Return the [x, y] coordinate for the center point of the cell that contains the specified text.  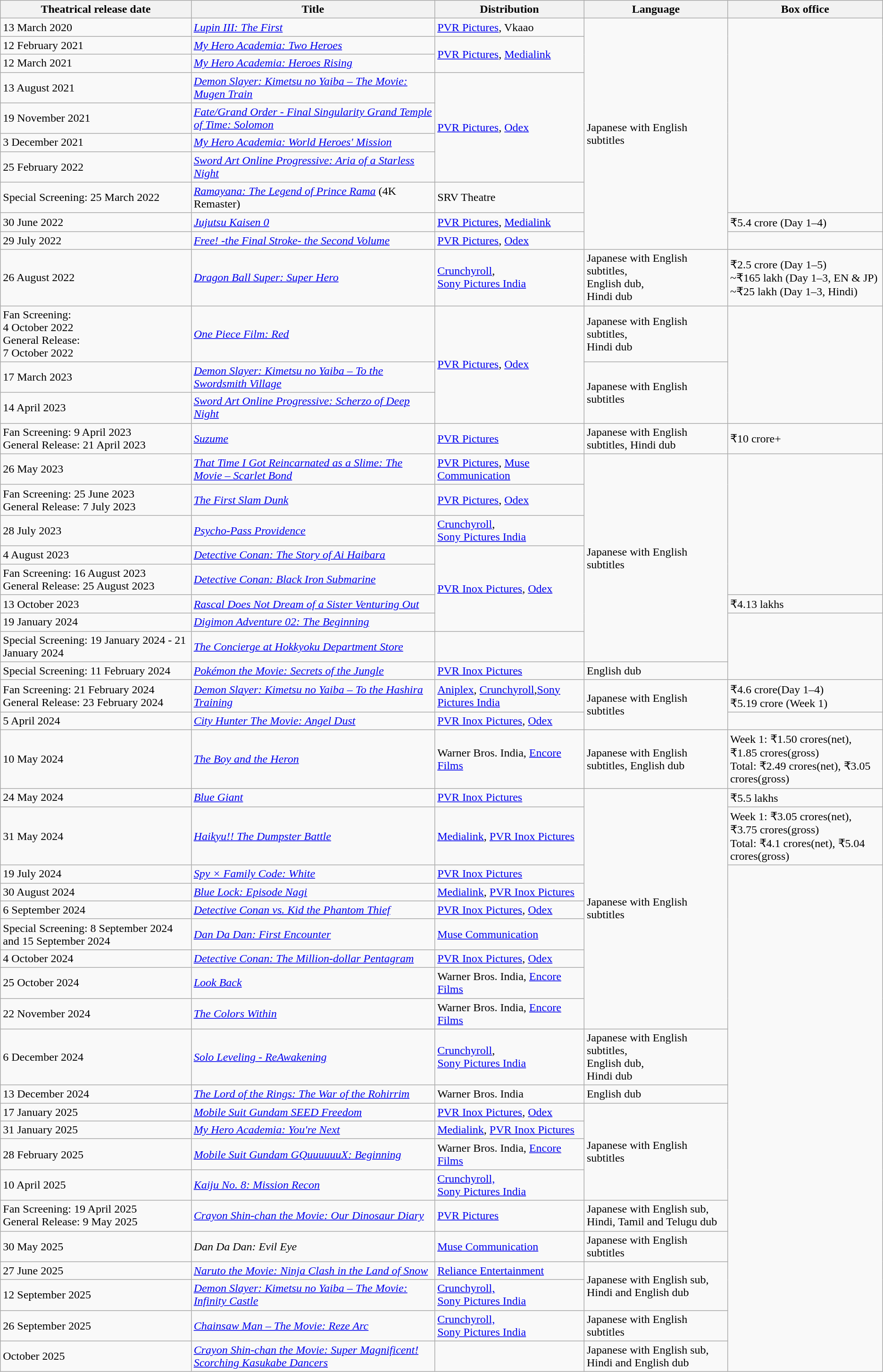
₹5.4 crore (Day 1–4) [805, 222]
26 August 2022 [96, 277]
4 October 2024 [96, 958]
Demon Slayer: Kimetsu no Yaiba – The Movie: Infinity Castle [313, 1295]
25 February 2022 [96, 167]
That Time I Got Reincarnated as a Slime: The Movie – Scarlet Bond [313, 469]
Spy × Family Code: White [313, 874]
31 January 2025 [96, 1130]
12 March 2021 [96, 63]
The First Slam Dunk [313, 500]
Ramayana: The Legend of Prince Rama (4K Remaster) [313, 197]
Look Back [313, 983]
Mobile Suit Gundam SEED Freedom [313, 1112]
Crayon Shin-chan the Movie: Super Magnificent! Scorching Kasukabe Dancers [313, 1356]
24 May 2024 [96, 798]
Detective Conan vs. Kid the Phantom Thief [313, 910]
PVR Pictures, Muse Communication [509, 469]
13 October 2023 [96, 604]
Demon Slayer: Kimetsu no Yaiba – The Movie: Mugen Train [313, 88]
My Hero Academia: Heroes Rising [313, 63]
19 November 2021 [96, 118]
Detective Conan: The Million-dollar Pentagram [313, 958]
₹4.13 lakhs [805, 604]
Suzume [313, 439]
10 April 2025 [96, 1185]
The Colors Within [313, 1013]
Aniplex, Crunchyroll,Sony Pictures India [509, 696]
10 May 2024 [96, 759]
Reliance Entertainment [509, 1271]
Box office [805, 9]
Fate/Grand Order - Final Singularity Grand Temple of Time: Solomon [313, 118]
The Boy and the Heron [313, 759]
Japanese with English subtitles, English dub [656, 759]
The Lord of the Rings: The War of the Rohirrim [313, 1094]
28 February 2025 [96, 1155]
26 May 2023 [96, 469]
Mobile Suit Gundam GQuuuuuuX: Beginning [313, 1155]
Fan Screening: 9 April 2023 General Release: 21 April 2023 [96, 439]
Dragon Ball Super: Super Hero [313, 277]
Blue Lock: Episode Nagi [313, 892]
Dan Da Dan: Evil Eye [313, 1246]
6 September 2024 [96, 910]
Japanese with English sub,Hindi, Tamil and Telugu dub [656, 1216]
My Hero Academia: Two Heroes [313, 45]
Detective Conan: Black Iron Submarine [313, 579]
19 July 2024 [96, 874]
Special Screening: 19 January 2024 - 21 January 2024 [96, 646]
Pokémon the Movie: Secrets of the Jungle [313, 671]
6 December 2024 [96, 1057]
Solo Leveling - ReAwakening [313, 1057]
Japanese with English subtitles, Hindi dub [656, 439]
13 August 2021 [96, 88]
Rascal Does Not Dream of a Sister Venturing Out [313, 604]
Fan Screening: 21 February 2024General Release: 23 February 2024 [96, 696]
Naruto the Movie: Ninja Clash in the Land of Snow [313, 1271]
Sword Art Online Progressive: Aria of a Starless Night [313, 167]
Haikyu!! The Dumpster Battle [313, 836]
Distribution [509, 9]
5 April 2024 [96, 721]
3 December 2021 [96, 142]
4 August 2023 [96, 555]
Digimon Adventure 02: The Beginning [313, 622]
PVR Pictures, Vkaao [509, 27]
12 September 2025 [96, 1295]
Kaiju No. 8: Mission Recon [313, 1185]
12 February 2021 [96, 45]
Fan Screening: 25 June 2023General Release: 7 July 2023 [96, 500]
City Hunter The Movie: Angel Dust [313, 721]
Demon Slayer: Kimetsu no Yaiba – To the Swordsmith Village [313, 377]
Psycho-Pass Providence [313, 530]
One Piece Film: Red [313, 334]
Title [313, 9]
Fan Screening: 19 April 2025General Release: 9 May 2025 [96, 1216]
17 March 2023 [96, 377]
₹10 crore+ [805, 439]
Week 1: ₹1.50 crores(net), ₹1.85 crores(gross)Total: ₹2.49 crores(net), ₹3.05 crores(gross) [805, 759]
Chainsaw Man – The Movie: Reze Arc [313, 1325]
SRV Theatre [509, 197]
Special Screening: 25 March 2022 [96, 197]
Jujutsu Kaisen 0 [313, 222]
Language [656, 9]
22 November 2024 [96, 1013]
Week 1: ₹3.05 crores(net), ₹3.75 crores(gross)Total: ₹4.1 crores(net), ₹5.04 crores(gross) [805, 836]
Fan Screening:4 October 2022General Release:7 October 2022 [96, 334]
13 March 2020 [96, 27]
19 January 2024 [96, 622]
Crayon Shin-chan the Movie: Our Dinosaur Diary [313, 1216]
₹5.5 lakhs [805, 798]
Blue Giant [313, 798]
The Concierge at Hokkyoku Department Store [313, 646]
₹2.5 crore (Day 1–5)~₹165 lakh (Day 1–3, EN & JP)~₹25 lakh (Day 1–3, Hindi) [805, 277]
Special Screening: 8 September 2024 and 15 September 2024 [96, 934]
25 October 2024 [96, 983]
October 2025 [96, 1356]
My Hero Academia: You're Next [313, 1130]
29 July 2022 [96, 241]
Japanese with English subtitles,Hindi dub [656, 334]
17 January 2025 [96, 1112]
28 July 2023 [96, 530]
Special Screening: 11 February 2024 [96, 671]
30 May 2025 [96, 1246]
Dan Da Dan: First Encounter [313, 934]
Demon Slayer: Kimetsu no Yaiba – To the Hashira Training [313, 696]
13 December 2024 [96, 1094]
30 June 2022 [96, 222]
31 May 2024 [96, 836]
30 August 2024 [96, 892]
Detective Conan: The Story of Ai Haibara [313, 555]
26 September 2025 [96, 1325]
My Hero Academia: World Heroes' Mission [313, 142]
Fan Screening: 16 August 2023 General Release: 25 August 2023 [96, 579]
14 April 2023 [96, 407]
Lupin III: The First [313, 27]
Sword Art Online Progressive: Scherzo of Deep Night [313, 407]
27 June 2025 [96, 1271]
₹4.6 crore(Day 1–4)₹5.19 crore (Week 1) [805, 696]
Free! -the Final Stroke- the Second Volume [313, 241]
Warner Bros. India [509, 1094]
Theatrical release date [96, 9]
